From the cell containing the given text, extract its center point as (x, y) coordinate. 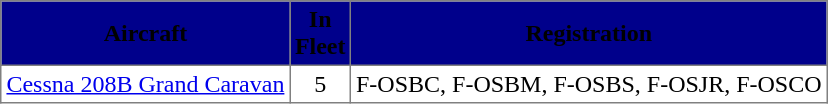
Aircraft (145, 33)
Registration (589, 33)
F-OSBC, F-OSBM, F-OSBS, F-OSJR, F-OSCO (589, 84)
In Fleet (320, 33)
Cessna 208B Grand Caravan (145, 84)
5 (320, 84)
